Determine the (x, y) coordinate at the center of the cell enclosing the given text.  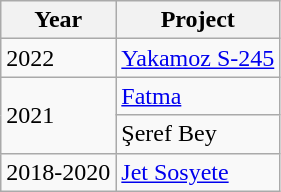
2022 (58, 58)
Jet Sosyete (198, 172)
Project (198, 20)
2021 (58, 115)
2018-2020 (58, 172)
Year (58, 20)
Fatma (198, 96)
Şeref Bey (198, 134)
Yakamoz S-245 (198, 58)
